Return [x, y] of the center of cell containing provided text 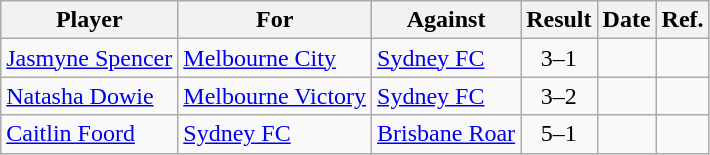
Date [626, 20]
Against [446, 20]
5–1 [559, 134]
Melbourne City [275, 58]
Player [90, 20]
For [275, 20]
Caitlin Foord [90, 134]
3–1 [559, 58]
Brisbane Roar [446, 134]
Ref. [682, 20]
3–2 [559, 96]
Result [559, 20]
Melbourne Victory [275, 96]
Jasmyne Spencer [90, 58]
Natasha Dowie [90, 96]
